Identify which cell holds the provided text, then report its (X, Y) central coordinate. 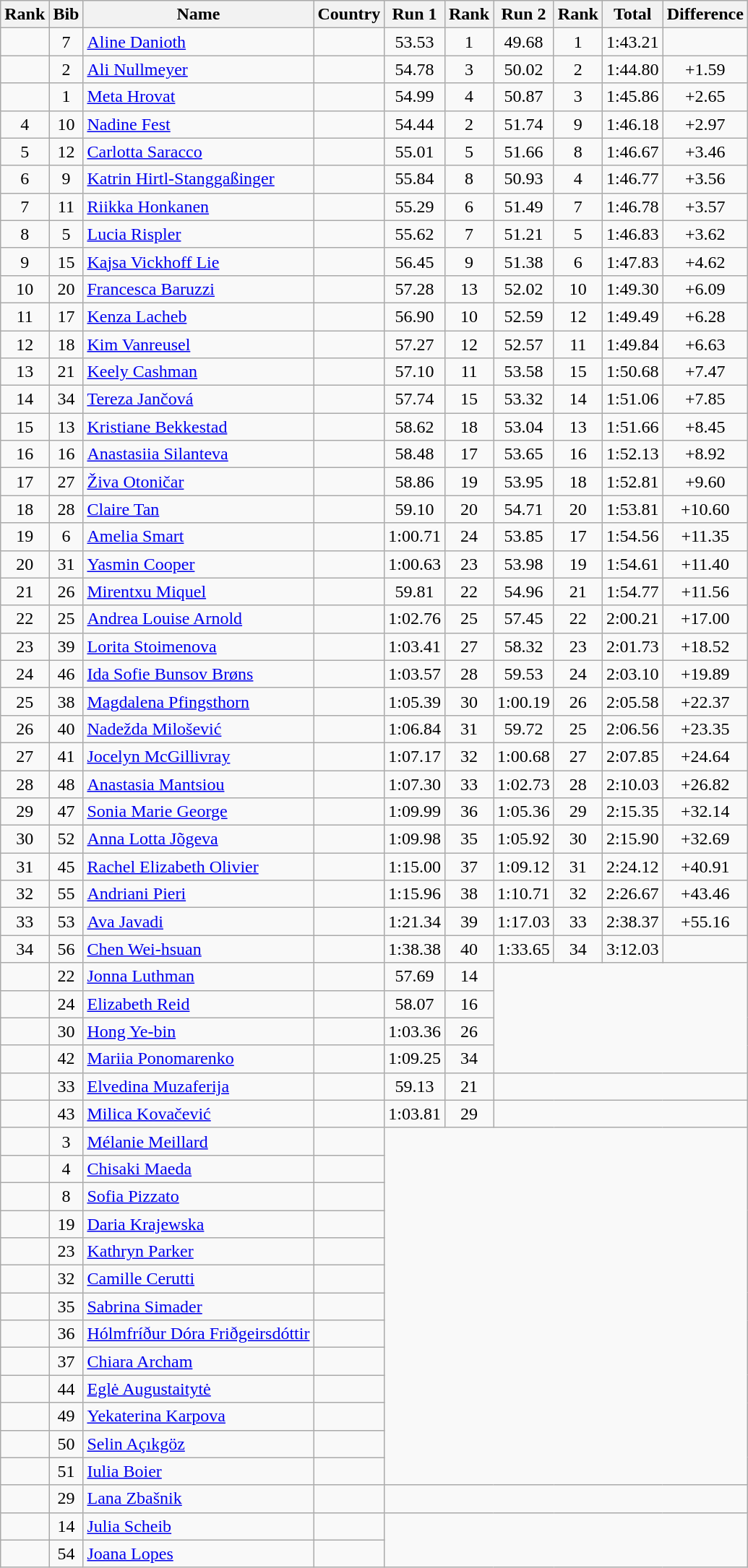
1:46.18 (632, 124)
Difference (705, 14)
Hong Ye-bin (198, 1031)
48 (66, 784)
59.53 (524, 674)
46 (66, 674)
+55.16 (705, 922)
54.96 (524, 592)
+3.62 (705, 234)
Chisaki Maeda (198, 1169)
Nadežda Milošević (198, 729)
+1.59 (705, 69)
53 (66, 922)
+6.63 (705, 345)
Elvedina Muzaferija (198, 1086)
Hólmfríður Dóra Friðgeirsdóttir (198, 1334)
53.53 (415, 42)
44 (66, 1389)
Sofia Pizzato (198, 1196)
53.58 (524, 372)
1:03.36 (415, 1031)
Katrin Hirtl-Stanggaßinger (198, 179)
1:17.03 (524, 922)
+26.82 (705, 784)
Bib (66, 14)
2:01.73 (632, 646)
1:52.13 (632, 454)
Sonia Marie George (198, 812)
1:07.30 (415, 784)
52 (66, 839)
53.85 (524, 537)
Tereza Jančová (198, 399)
58.48 (415, 454)
1:03.57 (415, 674)
Amelia Smart (198, 537)
55.62 (415, 234)
2:38.37 (632, 922)
Andriani Pieri (198, 894)
1:21.34 (415, 922)
1:46.78 (632, 207)
+7.85 (705, 399)
2:10.03 (632, 784)
+40.91 (705, 867)
+11.35 (705, 537)
57.69 (415, 976)
58.86 (415, 482)
1:05.36 (524, 812)
Ali Nullmeyer (198, 69)
+8.45 (705, 427)
45 (66, 867)
1:00.63 (415, 564)
52.59 (524, 316)
Lana Zbašnik (198, 1499)
+2.97 (705, 124)
Mirentxu Miquel (198, 592)
47 (66, 812)
1:09.12 (524, 867)
Kajsa Vickhoff Lie (198, 261)
50.87 (524, 97)
Anastasiia Silanteva (198, 454)
1:07.17 (415, 756)
59.72 (524, 729)
56.90 (415, 316)
Nadine Fest (198, 124)
55.84 (415, 179)
+3.46 (705, 152)
52.02 (524, 289)
Keely Cashman (198, 372)
Aline Danioth (198, 42)
Ida Sofie Bunsov Brøns (198, 674)
Camille Cerutti (198, 1279)
41 (66, 756)
+11.56 (705, 592)
2:00.21 (632, 619)
+32.14 (705, 812)
51.49 (524, 207)
Riikka Honkanen (198, 207)
51.38 (524, 261)
55 (66, 894)
1:45.86 (632, 97)
+4.62 (705, 261)
58.32 (524, 646)
1:02.73 (524, 784)
1:10.71 (524, 894)
2:03.10 (632, 674)
1:49.49 (632, 316)
Magdalena Pfingsthorn (198, 701)
57.45 (524, 619)
+3.57 (705, 207)
Kim Vanreusel (198, 345)
55.01 (415, 152)
+32.69 (705, 839)
Živa Otoničar (198, 482)
Kathryn Parker (198, 1252)
2:07.85 (632, 756)
Total (632, 14)
Kenza Lacheb (198, 316)
Daria Krajewska (198, 1224)
49 (66, 1416)
1:47.83 (632, 261)
+18.52 (705, 646)
2:26.67 (632, 894)
56 (66, 949)
1:06.84 (415, 729)
1:03.41 (415, 646)
1:54.61 (632, 564)
1:05.39 (415, 701)
Run 2 (524, 14)
+24.64 (705, 756)
1:51.06 (632, 399)
Kristiane Bekkestad (198, 427)
Chen Wei-hsuan (198, 949)
Lorita Stoimenova (198, 646)
+22.37 (705, 701)
1:33.65 (524, 949)
56.45 (415, 261)
1:09.99 (415, 812)
58.62 (415, 427)
51.21 (524, 234)
+6.28 (705, 316)
1:53.81 (632, 509)
58.07 (415, 1004)
50.93 (524, 179)
+8.92 (705, 454)
Andrea Louise Arnold (198, 619)
Eglė Augustaitytė (198, 1389)
1:52.81 (632, 482)
53.32 (524, 399)
1:00.68 (524, 756)
+7.47 (705, 372)
1:43.21 (632, 42)
1:44.80 (632, 69)
1:46.77 (632, 179)
1:05.92 (524, 839)
+43.46 (705, 894)
59.13 (415, 1086)
2:05.58 (632, 701)
1:54.56 (632, 537)
1:49.30 (632, 289)
Ava Javadi (198, 922)
Anastasia Mantsiou (198, 784)
52.57 (524, 345)
1:51.66 (632, 427)
+19.89 (705, 674)
51.66 (524, 152)
53.98 (524, 564)
50 (66, 1444)
1:46.83 (632, 234)
2:15.35 (632, 812)
Yekaterina Karpova (198, 1416)
Sabrina Simader (198, 1307)
54.44 (415, 124)
+11.40 (705, 564)
53.95 (524, 482)
Carlotta Saracco (198, 152)
Chiara Archam (198, 1361)
1:15.00 (415, 867)
+2.65 (705, 97)
1:00.71 (415, 537)
Joana Lopes (198, 1554)
1:09.98 (415, 839)
1:50.68 (632, 372)
Claire Tan (198, 509)
Yasmin Cooper (198, 564)
57.27 (415, 345)
1:03.81 (415, 1114)
Francesca Baruzzi (198, 289)
50.02 (524, 69)
54.78 (415, 69)
1:09.25 (415, 1059)
1:46.67 (632, 152)
2:24.12 (632, 867)
59.10 (415, 509)
54.99 (415, 97)
1:15.96 (415, 894)
Mariia Ponomarenko (198, 1059)
55.29 (415, 207)
Anna Lotta Jõgeva (198, 839)
2:15.90 (632, 839)
+9.60 (705, 482)
Meta Hrovat (198, 97)
Milica Kovačević (198, 1114)
51 (66, 1471)
2:06.56 (632, 729)
1:54.77 (632, 592)
57.28 (415, 289)
59.81 (415, 592)
1:00.19 (524, 701)
53.04 (524, 427)
3:12.03 (632, 949)
49.68 (524, 42)
+23.35 (705, 729)
Country (349, 14)
+10.60 (705, 509)
+3.56 (705, 179)
Iulia Boier (198, 1471)
53.65 (524, 454)
54 (66, 1554)
Selin Açıkgöz (198, 1444)
Jocelyn McGillivray (198, 756)
57.74 (415, 399)
54.71 (524, 509)
Jonna Luthman (198, 976)
51.74 (524, 124)
+17.00 (705, 619)
Lucia Rispler (198, 234)
1:38.38 (415, 949)
Rachel Elizabeth Olivier (198, 867)
Name (198, 14)
1:02.76 (415, 619)
43 (66, 1114)
Run 1 (415, 14)
Julia Scheib (198, 1526)
57.10 (415, 372)
42 (66, 1059)
1:49.84 (632, 345)
Elizabeth Reid (198, 1004)
+6.09 (705, 289)
Mélanie Meillard (198, 1141)
